Find where the given text appears and provide that cell's center as (X, Y) coordinate. 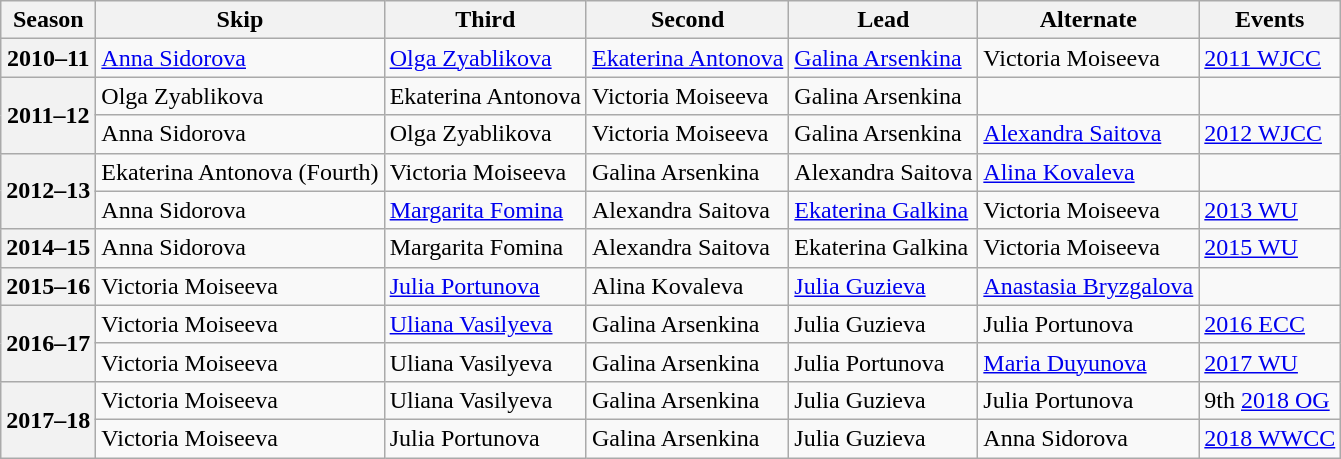
Season (48, 20)
2013 WU (1270, 210)
2017 WU (1270, 362)
Lead (884, 20)
Maria Duyunova (1088, 362)
2017–18 (48, 419)
Anastasia Bryzgalova (1088, 286)
2015–16 (48, 286)
2018 WWCC (1270, 438)
2012 WJCC (1270, 134)
2016–17 (48, 343)
Skip (240, 20)
2011–12 (48, 115)
2010–11 (48, 58)
2011 WJCC (1270, 58)
2015 WU (1270, 248)
Ekaterina Antonova (Fourth) (240, 172)
Third (485, 20)
Events (1270, 20)
2016 ECC (1270, 324)
9th 2018 OG (1270, 400)
2014–15 (48, 248)
Alternate (1088, 20)
Second (687, 20)
2012–13 (48, 191)
